Return (x, y) of the center of cell containing provided text 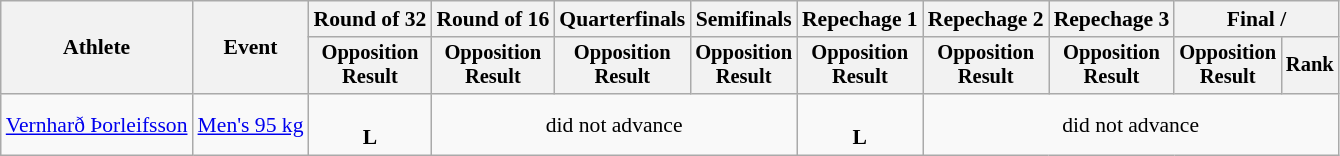
Round of 16 (492, 19)
Vernharð Þorleifsson (97, 124)
Athlete (97, 48)
Semifinals (744, 19)
Repechage 2 (986, 19)
Repechage 1 (860, 19)
Round of 32 (370, 19)
Final / (1256, 19)
Quarterfinals (622, 19)
Rank (1310, 66)
Repechage 3 (1112, 19)
Event (251, 48)
Men's 95 kg (251, 124)
